Return the (X, Y) coordinate for the center point of the cell that contains the specified text.  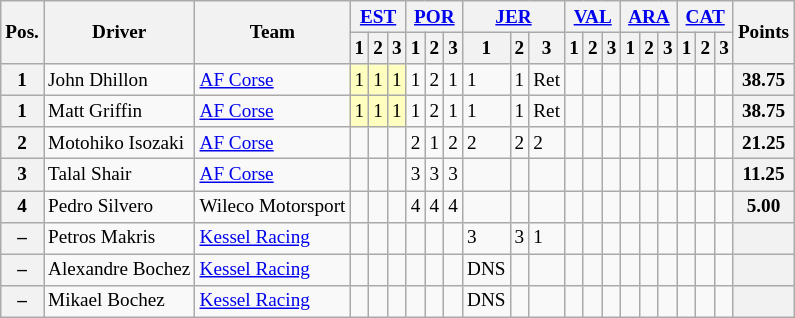
Matt Griffin (120, 111)
Alexandre Bochez (120, 270)
5.00 (763, 206)
CAT (705, 17)
Driver (120, 32)
John Dhillon (120, 80)
Pos. (22, 32)
Motohiko Isozaki (120, 143)
Talal Shair (120, 175)
ARA (649, 17)
21.25 (763, 143)
Pedro Silvero (120, 206)
Mikael Bochez (120, 301)
Team (272, 32)
Points (763, 32)
EST (378, 17)
Petros Makris (120, 238)
POR (434, 17)
11.25 (763, 175)
JER (513, 17)
VAL (593, 17)
Wileco Motorsport (272, 206)
